Pinpoint the cell where the given text exists, returning its (X, Y) midpoint coordinate. 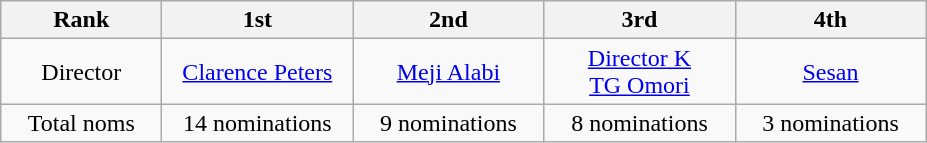
Rank (82, 20)
Clarence Peters (258, 72)
3rd (640, 20)
Total noms (82, 123)
14 nominations (258, 123)
Director KTG Omori (640, 72)
Meji Alabi (448, 72)
Director (82, 72)
3 nominations (830, 123)
1st (258, 20)
8 nominations (640, 123)
4th (830, 20)
Sesan (830, 72)
2nd (448, 20)
9 nominations (448, 123)
